Search for the cell housing the specified text and yield its [X, Y] center coordinate. 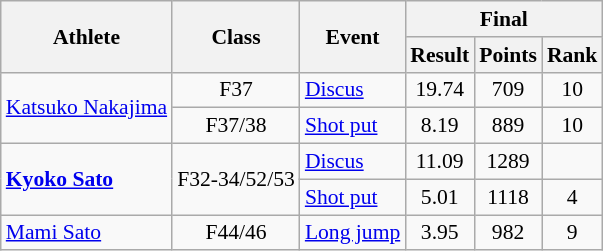
Points [508, 55]
11.09 [440, 162]
Result [440, 55]
3.95 [440, 233]
8.19 [440, 126]
Kyoko Sato [86, 180]
1118 [508, 197]
9 [572, 233]
F37/38 [236, 126]
F44/46 [236, 233]
982 [508, 233]
1289 [508, 162]
889 [508, 126]
Event [352, 36]
Katsuko Nakajima [86, 108]
Final [504, 19]
709 [508, 90]
Long jump [352, 233]
Class [236, 36]
Rank [572, 55]
F32-34/52/53 [236, 180]
F37 [236, 90]
5.01 [440, 197]
4 [572, 197]
Mami Sato [86, 233]
Athlete [86, 36]
19.74 [440, 90]
